Output the [x, y] coordinate of the center of the cell containing the given text.  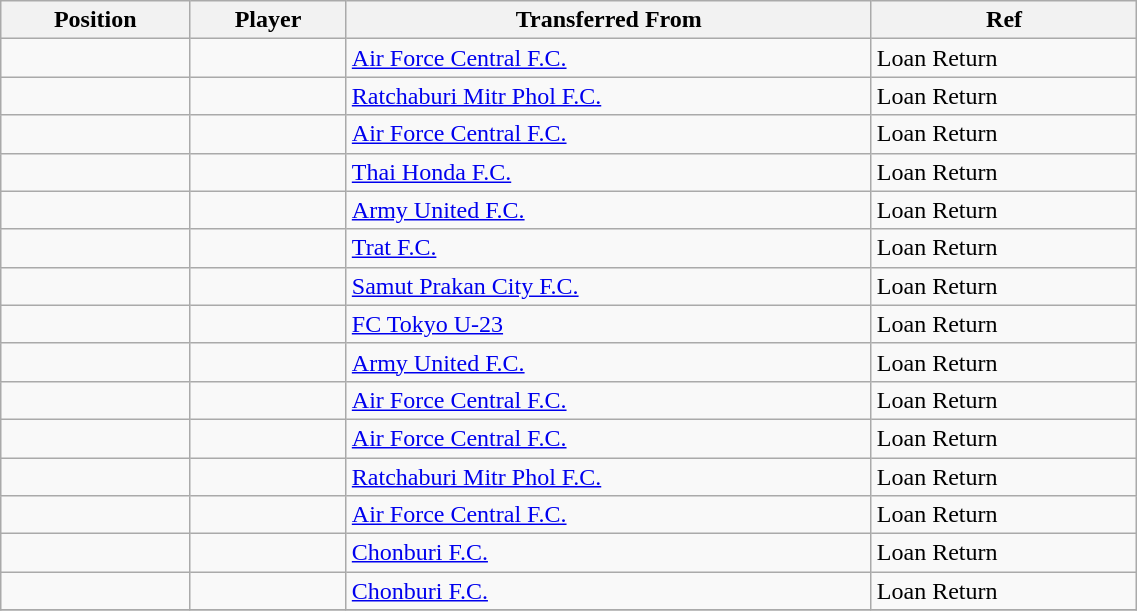
Trat F.C. [608, 248]
Thai Honda F.C. [608, 172]
Player [268, 20]
Samut Prakan City F.C. [608, 286]
Position [96, 20]
Transferred From [608, 20]
Ref [1004, 20]
FC Tokyo U-23 [608, 324]
